Search for the cell housing the specified text and yield its [x, y] center coordinate. 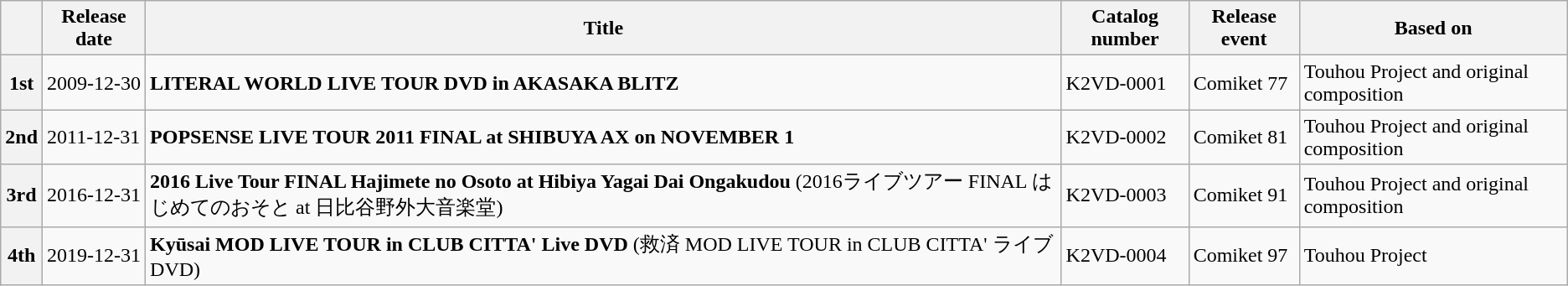
Comiket 81 [1244, 138]
Release date [94, 29]
LITERAL WORLD LIVE TOUR DVD in AKASAKA BLITZ [604, 82]
4th [22, 256]
Comiket 97 [1244, 256]
2016-12-31 [94, 195]
2011-12-31 [94, 138]
POPSENSE LIVE TOUR 2011 FINAL at SHIBUYA AX on NOVEMBER 1 [604, 138]
Comiket 91 [1244, 195]
Release event [1244, 29]
2009-12-30 [94, 82]
Touhou Project [1433, 256]
K2VD-0004 [1125, 256]
1st [22, 82]
Title [604, 29]
K2VD-0001 [1125, 82]
Based on [1433, 29]
3rd [22, 195]
2019-12-31 [94, 256]
Kyūsai MOD LIVE TOUR in CLUB CITTA' Live DVD (救済 MOD LIVE TOUR in CLUB CITTA' ライブ DVD) [604, 256]
K2VD-0002 [1125, 138]
Comiket 77 [1244, 82]
2016 Live Tour FINAL Hajimete no Osoto at Hibiya Yagai Dai Ongakudou (2016ライブツアー FINAL はじめてのおそと at 日比谷野外大音楽堂) [604, 195]
2nd [22, 138]
Catalog number [1125, 29]
K2VD-0003 [1125, 195]
